Identify which cell holds the provided text, then report its (X, Y) central coordinate. 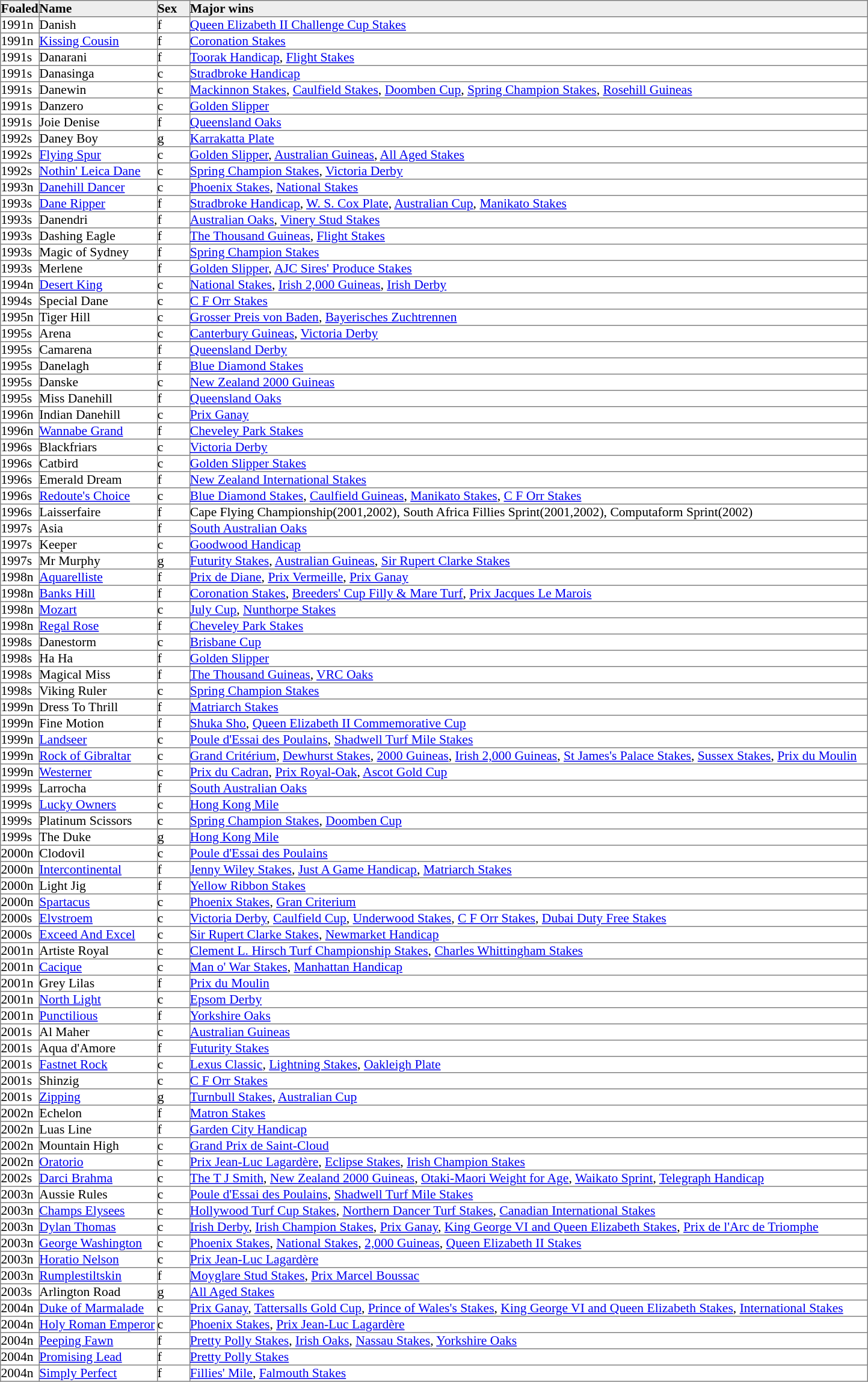
Aquarelliste (98, 578)
Prix du Cadran, Prix Royal-Oak, Ascot Gold Cup (528, 773)
Artiste Royal (98, 951)
Poule d'Essai des Poulains (528, 853)
Pretty Polly Stakes (528, 1357)
Keeper (98, 545)
The T J Smith, New Zealand 2000 Guineas, Otaki-Maori Weight for Age, Waikato Sprint, Telegraph Handicap (528, 1178)
Promising Lead (98, 1357)
1995n (20, 318)
Cape Flying Championship(2001,2002), South Africa Fillies Sprint(2001,2002), Computaform Sprint(2002) (528, 513)
Ha Ha (98, 658)
Fillies' Mile, Falmouth Stakes (528, 1373)
Exceed And Excel (98, 935)
Phoenix Stakes, National Stakes (528, 188)
Danske (98, 383)
Epsom Derby (528, 1000)
Laisserfaire (98, 513)
Garden City Handicap (528, 1130)
Daney Boy (98, 138)
Clodovil (98, 853)
Nothin' Leica Dane (98, 171)
Miss Danehill (98, 398)
Clement L. Hirsch Turf Championship Stakes, Charles Whittingham Stakes (528, 951)
Punctilious (98, 1016)
Golden Slipper Stakes (528, 463)
Phoenix Stakes, Prix Jean-Luc Lagardère (528, 1325)
Mountain High (98, 1146)
George Washington (98, 1243)
Danendri (98, 220)
Karrakatta Plate (528, 138)
Shinzig (98, 1081)
Phoenix Stakes, National Stakes, 2,000 Guineas, Queen Elizabeth II Stakes (528, 1243)
Larrocha (98, 788)
Stradbroke Handicap, W. S. Cox Plate, Australian Cup, Manikato Stakes (528, 203)
Lucky Owners (98, 805)
Fastnet Rock (98, 1065)
The Duke (98, 838)
Futurity Stakes (528, 1048)
Grosser Preis von Baden, Bayerisches Zuchtrennen (528, 318)
The Thousand Guineas, VRC Oaks (528, 675)
July Cup, Nunthorpe Stakes (528, 610)
2003s (20, 1292)
Pretty Polly Stakes, Irish Oaks, Nassau Stakes, Yorkshire Oaks (528, 1340)
Darci Brahma (98, 1178)
Fine Motion (98, 723)
Spring Champion Stakes, Doomben Cup (528, 821)
The Thousand Guineas, Flight Stakes (528, 236)
Spartacus (98, 902)
Queen Elizabeth II Challenge Cup Stakes (528, 25)
Mr Murphy (98, 561)
1993n (20, 188)
Australian Guineas (528, 1032)
All Aged Stakes (528, 1292)
Danish (98, 25)
Westerner (98, 773)
Champs Elysees (98, 1211)
Peeping Fawn (98, 1340)
Al Maher (98, 1032)
North Light (98, 1000)
1994n (20, 285)
Rumplestiltskin (98, 1276)
Matron Stakes (528, 1113)
Canterbury Guineas, Victoria Derby (528, 333)
Rock of Gibraltar (98, 756)
Danehill Dancer (98, 188)
Moyglare Stud Stakes, Prix Marcel Boussac (528, 1276)
Queensland Derby (528, 350)
Dress To Thrill (98, 708)
Victoria Derby, Caulfield Cup, Underwood Stakes, C F Orr Stakes, Dubai Duty Free Stakes (528, 918)
Jenny Wiley Stakes, Just A Game Handicap, Matriarch Stakes (528, 870)
Blackfriars (98, 448)
Yellow Ribbon Stakes (528, 886)
Dane Ripper (98, 203)
New Zealand International Stakes (528, 480)
Futurity Stakes, Australian Guineas, Sir Rupert Clarke Stakes (528, 561)
Elvstroem (98, 918)
Prix Jean-Luc Lagardère (528, 1260)
Flying Spur (98, 155)
Man o' War Stakes, Manhattan Handicap (528, 967)
Dylan Thomas (98, 1227)
Cacique (98, 967)
Hollywood Turf Cup Stakes, Northern Dancer Turf Stakes, Canadian International Stakes (528, 1211)
Grand Prix de Saint-Cloud (528, 1146)
Magical Miss (98, 675)
Landseer (98, 740)
Phoenix Stakes, Gran Criterium (528, 902)
Prix de Diane, Prix Vermeille, Prix Ganay (528, 578)
Australian Oaks, Vinery Stud Stakes (528, 220)
Spring Champion Stakes, Victoria Derby (528, 171)
Foaled (20, 8)
Intercontinental (98, 870)
Goodwood Handicap (528, 545)
Viking Ruler (98, 691)
Danelagh (98, 366)
Light Jig (98, 886)
Aqua d'Amore (98, 1048)
Banks Hill (98, 593)
Golden Slipper, Australian Guineas, All Aged Stakes (528, 155)
Danarani (98, 58)
Horatio Nelson (98, 1260)
Shuka Sho, Queen Elizabeth II Commemorative Cup (528, 723)
Matriarch Stakes (528, 708)
Irish Derby, Irish Champion Stakes, Prix Ganay, King George VI and Queen Elizabeth Stakes, Prix de l'Arc de Triomphe (528, 1227)
Tiger Hill (98, 318)
Name (98, 8)
Camarena (98, 350)
1994s (20, 301)
Wannabe Grand (98, 431)
Luas Line (98, 1130)
Blue Diamond Stakes, Caulfield Guineas, Manikato Stakes, C F Orr Stakes (528, 496)
Golden Slipper, AJC Sires' Produce Stakes (528, 268)
Grey Lilas (98, 983)
Sex (173, 8)
Magic of Sydney (98, 253)
Catbird (98, 463)
Grand Critérium, Dewhurst Stakes, 2000 Guineas, Irish 2,000 Guineas, St James's Palace Stakes, Sussex Stakes, Prix du Moulin (528, 756)
Indian Danehill (98, 415)
Regal Rose (98, 626)
Desert King (98, 285)
Oratorio (98, 1162)
Mozart (98, 610)
Coronation Stakes, Breeders' Cup Filly & Mare Turf, Prix Jacques Le Marois (528, 593)
Simply Perfect (98, 1373)
Danasinga (98, 73)
National Stakes, Irish 2,000 Guineas, Irish Derby (528, 285)
Asia (98, 528)
Prix Ganay, Tattersalls Gold Cup, Prince of Wales's Stakes, King George VI and Queen Elizabeth Stakes, International Stakes (528, 1308)
Yorkshire Oaks (528, 1016)
Special Dane (98, 301)
Danewin (98, 90)
Brisbane Cup (528, 643)
Prix Jean-Luc Lagardère, Eclipse Stakes, Irish Champion Stakes (528, 1162)
Aussie Rules (98, 1195)
Arena (98, 333)
Coronation Stakes (528, 41)
Danzero (98, 106)
Toorak Handicap, Flight Stakes (528, 58)
Redoute's Choice (98, 496)
Major wins (528, 8)
Victoria Derby (528, 448)
Lexus Classic, Lightning Stakes, Oakleigh Plate (528, 1065)
Stradbroke Handicap (528, 73)
2002s (20, 1178)
Duke of Marmalade (98, 1308)
Blue Diamond Stakes (528, 366)
Merlene (98, 268)
Platinum Scissors (98, 821)
Danestorm (98, 643)
Emerald Dream (98, 480)
Sir Rupert Clarke Stakes, Newmarket Handicap (528, 935)
Prix du Moulin (528, 983)
Arlington Road (98, 1292)
Holy Roman Emperor (98, 1325)
Turnbull Stakes, Australian Cup (528, 1097)
Mackinnon Stakes, Caulfield Stakes, Doomben Cup, Spring Champion Stakes, Rosehill Guineas (528, 90)
New Zealand 2000 Guineas (528, 383)
Prix Ganay (528, 415)
Dashing Eagle (98, 236)
Joie Denise (98, 123)
Kissing Cousin (98, 41)
Echelon (98, 1113)
Zipping (98, 1097)
